Determine the (x, y) coordinate at the center of the cell enclosing the given text.  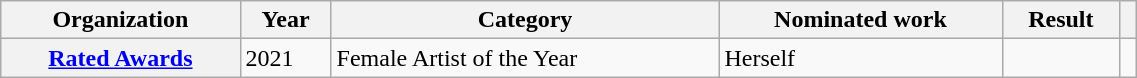
Result (1061, 20)
Rated Awards (120, 58)
Category (525, 20)
Year (286, 20)
Female Artist of the Year (525, 58)
Nominated work (860, 20)
2021 (286, 58)
Organization (120, 20)
Herself (860, 58)
